For the text-containing cell, return its midpoint in (X, Y) coordinate format. 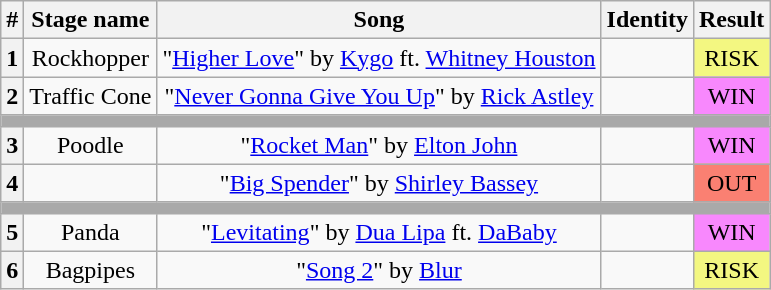
3 (12, 145)
Identity (647, 20)
"Song 2" by Blur (379, 270)
"Big Spender" by Shirley Bassey (379, 183)
Result (731, 20)
Stage name (90, 20)
4 (12, 183)
OUT (731, 183)
5 (12, 232)
1 (12, 58)
Rockhopper (90, 58)
Poodle (90, 145)
Song (379, 20)
"Higher Love" by Kygo ft. Whitney Houston (379, 58)
"Rocket Man" by Elton John (379, 145)
Traffic Cone (90, 96)
"Levitating" by Dua Lipa ft. DaBaby (379, 232)
6 (12, 270)
2 (12, 96)
"Never Gonna Give You Up" by Rick Astley (379, 96)
Bagpipes (90, 270)
# (12, 20)
Panda (90, 232)
